Identify which cell holds the provided text, then report its [X, Y] central coordinate. 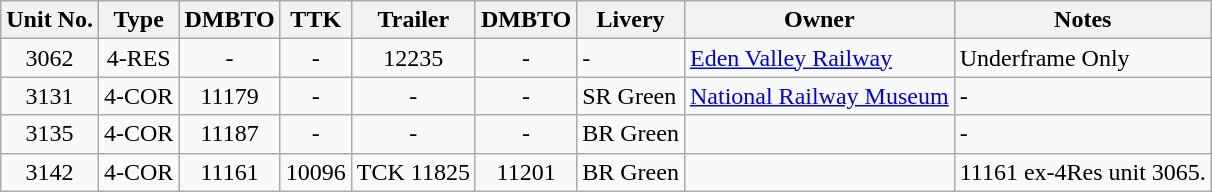
3062 [50, 58]
Owner [819, 20]
11161 [230, 172]
Notes [1082, 20]
Unit No. [50, 20]
Underframe Only [1082, 58]
10096 [316, 172]
11161 ex-4Res unit 3065. [1082, 172]
11179 [230, 96]
12235 [413, 58]
SR Green [631, 96]
TTK [316, 20]
3131 [50, 96]
3142 [50, 172]
TCK 11825 [413, 172]
Livery [631, 20]
11187 [230, 134]
Eden Valley Railway [819, 58]
National Railway Museum [819, 96]
11201 [526, 172]
4-RES [138, 58]
3135 [50, 134]
Trailer [413, 20]
Type [138, 20]
